Detect which cell encompasses the target text, then output its [x, y] center coordinate. 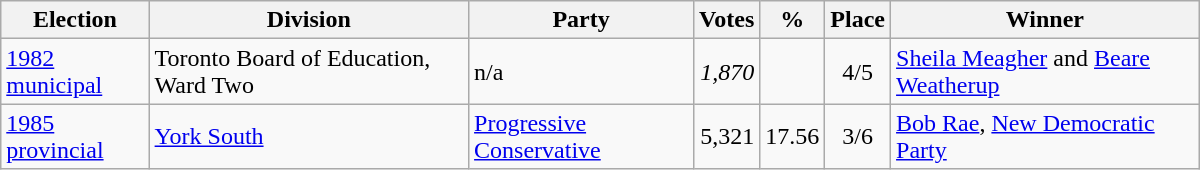
5,321 [727, 136]
Sheila Meagher and Beare Weatherup [1046, 72]
n/a [582, 72]
% [792, 20]
Votes [727, 20]
1982 municipal [75, 72]
Bob Rae, New Democratic Party [1046, 136]
Progressive Conservative [582, 136]
4/5 [858, 72]
Division [308, 20]
3/6 [858, 136]
17.56 [792, 136]
Toronto Board of Education, Ward Two [308, 72]
Place [858, 20]
1,870 [727, 72]
York South [308, 136]
1985 provincial [75, 136]
Winner [1046, 20]
Party [582, 20]
Election [75, 20]
